Search for the cell housing the specified text and yield its [X, Y] center coordinate. 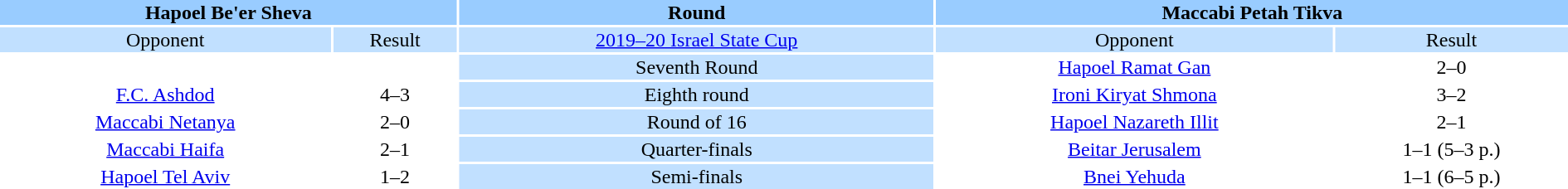
1–1 (5–3 p.) [1452, 149]
F.C. Ashdod [165, 94]
Eighth round [697, 94]
Maccabi Netanya [165, 122]
Bnei Yehuda [1135, 177]
4–3 [395, 94]
Hapoel Ramat Gan [1135, 67]
2019–20 Israel State Cup [697, 40]
1–1 (6–5 p.) [1452, 177]
Hapoel Tel Aviv [165, 177]
Maccabi Petah Tikva [1253, 12]
1–2 [395, 177]
Ironi Kiryat Shmona [1135, 94]
Round of 16 [697, 122]
3–2 [1452, 94]
Round [697, 12]
Quarter-finals [697, 149]
Hapoel Be'er Sheva [229, 12]
Semi-finals [697, 177]
Seventh Round [697, 67]
Hapoel Nazareth Illit [1135, 122]
Maccabi Haifa [165, 149]
Beitar Jerusalem [1135, 149]
